Output the [X, Y] coordinate of the center of the cell containing the given text.  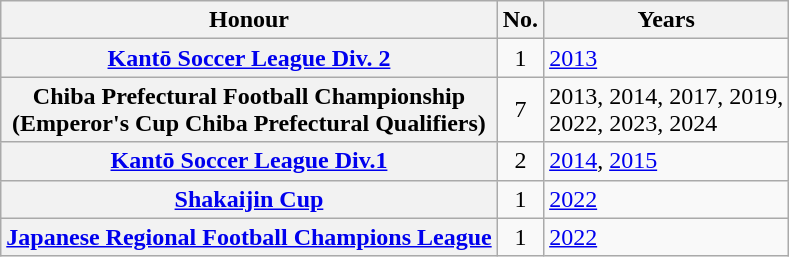
Honour [249, 20]
2 [520, 161]
Chiba Prefectural Football Championship (Emperor's Cup Chiba Prefectural Qualifiers) [249, 110]
2013, 2014, 2017, 2019, 2022, 2023, 2024 [666, 110]
Japanese Regional Football Champions League [249, 237]
7 [520, 110]
Kantō Soccer League Div.1 [249, 161]
2014, 2015 [666, 161]
Years [666, 20]
Shakaijin Cup [249, 199]
2013 [666, 58]
Kantō Soccer League Div. 2 [249, 58]
No. [520, 20]
